Return the [x, y] coordinate for the center point of the cell that contains the specified text.  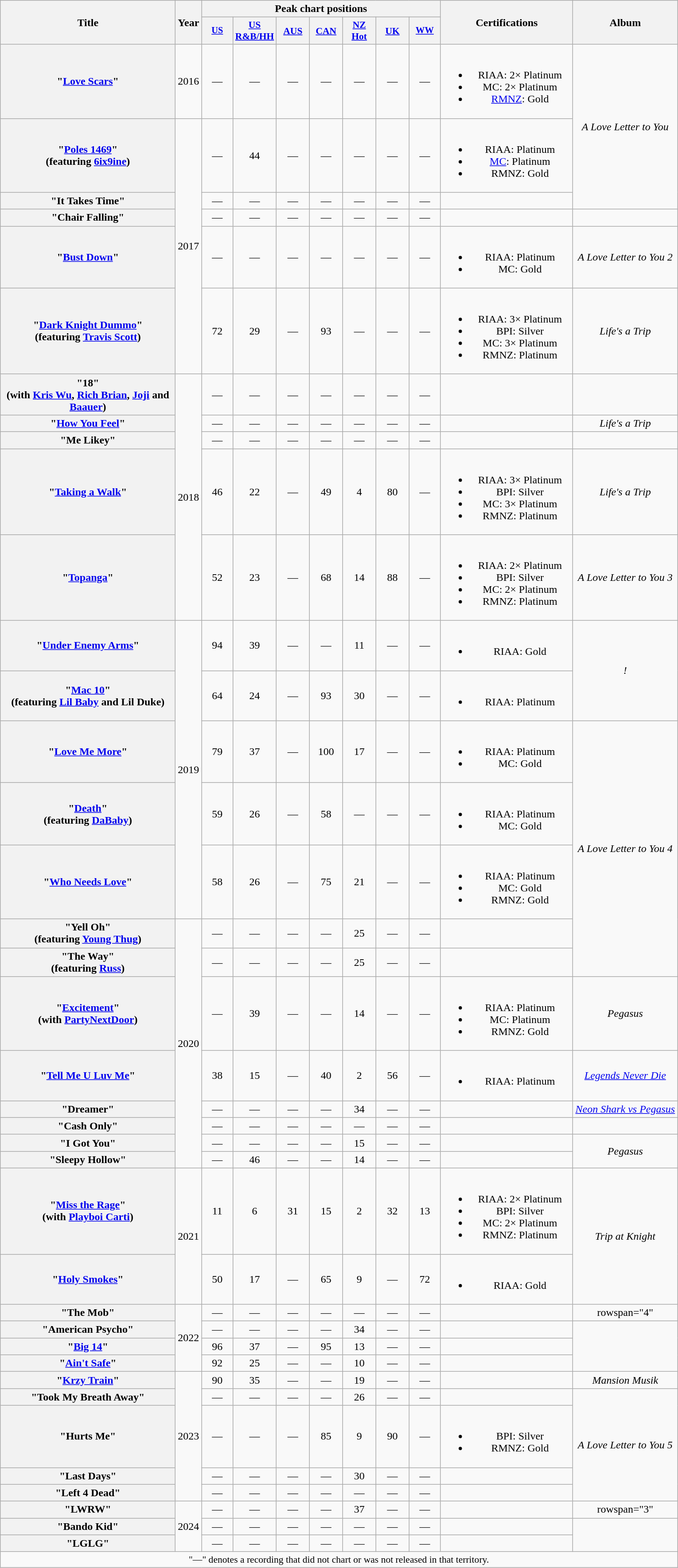
NZHot [359, 31]
"Dark Knight Dummo"(featuring Travis Scott) [88, 331]
80 [393, 491]
85 [326, 1436]
"Death"(featuring DaBaby) [88, 814]
"Krzy Train" [88, 1380]
"Cash Only" [88, 1126]
Year [189, 22]
"Big 14" [88, 1346]
"LGLG" [88, 1543]
"LWRW" [88, 1510]
Peak chart positions [321, 9]
A Love Letter to You 5 [625, 1445]
"Poles 1469"(featuring 6ix9ine) [88, 155]
USR&B/HH [255, 31]
2019 [189, 770]
"Bust Down" [88, 257]
"Taking a Walk" [88, 491]
US [217, 31]
"Miss the Rage"(with Playboi Carti) [88, 1211]
59 [217, 814]
50 [217, 1279]
"Sleepy Hollow" [88, 1159]
"Hurts Me" [88, 1436]
2016 [189, 82]
35 [255, 1380]
BPI: SilverRMNZ: Gold [507, 1436]
"Holy Smokes" [88, 1279]
RIAA: PlatinumMC: GoldRMNZ: Gold [507, 882]
75 [326, 882]
"Topanga" [88, 578]
2022 [189, 1338]
2020 [189, 1043]
24 [255, 696]
Trip at Knight [625, 1236]
"The Way"(featuring Russ) [88, 962]
rowspan="4" [625, 1313]
"Ain't Safe" [88, 1363]
79 [217, 752]
2017 [189, 246]
Legends Never Die [625, 1076]
"Bando Kid" [88, 1526]
Certifications [507, 22]
2018 [189, 497]
"It Takes Time" [88, 201]
"Last Days" [88, 1476]
56 [393, 1076]
"Tell Me U Luv Me" [88, 1076]
96 [217, 1346]
A Love Letter to You 3 [625, 578]
6 [255, 1211]
WW [425, 31]
! [625, 671]
38 [217, 1076]
Mansion Musik [625, 1380]
"—" denotes a recording that did not chart or was not released in that territory. [339, 1560]
22 [255, 491]
A Love Letter to You [625, 127]
95 [326, 1346]
68 [326, 578]
40 [326, 1076]
Title [88, 22]
2024 [189, 1526]
"I Got You" [88, 1143]
"The Mob" [88, 1313]
A Love Letter to You 2 [625, 257]
rowspan="3" [625, 1510]
Album [625, 22]
Neon Shark vs Pegasus [625, 1109]
64 [217, 696]
"Love Me More" [88, 752]
92 [217, 1363]
"American Psycho" [88, 1330]
52 [217, 578]
"Mac 10"(featuring Lil Baby and Lil Duke) [88, 696]
23 [255, 578]
19 [359, 1380]
2021 [189, 1236]
94 [217, 646]
RIAA: 2× PlatinumMC: 2× PlatinumRMNZ: Gold [507, 82]
10 [359, 1363]
"Love Scars" [88, 82]
UK [393, 31]
4 [359, 491]
"Took My Breath Away" [88, 1397]
"How You Feel" [88, 423]
65 [326, 1279]
"Who Needs Love" [88, 882]
"Chair Falling" [88, 218]
"Under Enemy Arms" [88, 646]
49 [326, 491]
100 [326, 752]
32 [393, 1211]
29 [255, 331]
"Excitement"(with PartyNextDoor) [88, 1014]
44 [255, 155]
"18"(with Kris Wu, Rich Brian, Joji and Baauer) [88, 394]
A Love Letter to You 4 [625, 849]
21 [359, 882]
AUS [292, 31]
2023 [189, 1436]
31 [292, 1211]
"Me Likey" [88, 440]
CAN [326, 31]
88 [393, 578]
"Left 4 Dead" [88, 1493]
"Dreamer" [88, 1109]
"Yell Oh"(featuring Young Thug) [88, 933]
